Find where the given text appears and provide that cell's center as [x, y] coordinate. 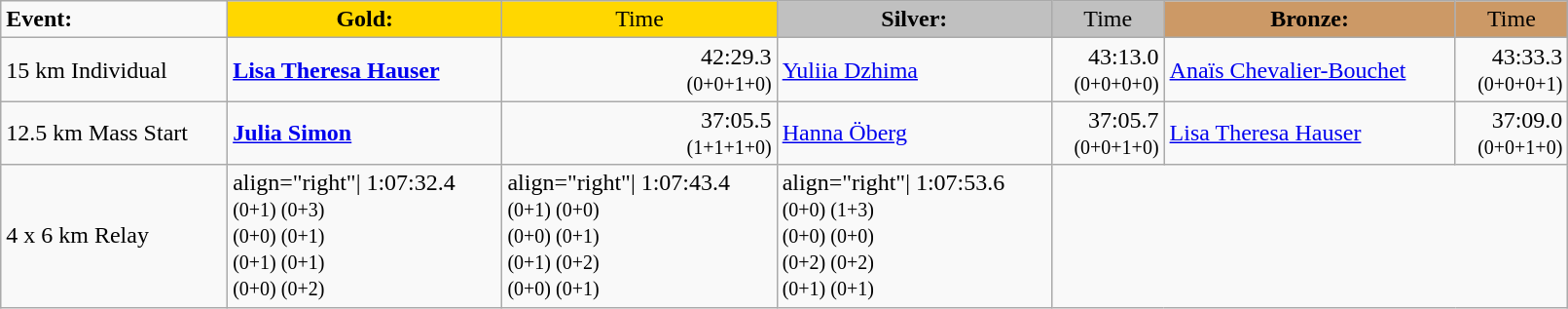
Silver: [914, 19]
43:33.3(0+0+0+1) [1512, 70]
37:09.0(0+0+1+0) [1512, 133]
42:29.3(0+0+1+0) [639, 70]
align="right"| 1:07:53.6(0+0) (1+3)(0+0) (0+0)(0+2) (0+2)(0+1) (0+1) [914, 236]
Hanna Öberg [914, 133]
43:13.0(0+0+0+0) [1108, 70]
align="right"| 1:07:43.4(0+1) (0+0)(0+0) (0+1)(0+1) (0+2)(0+0) (0+1) [639, 236]
Event: [115, 19]
37:05.5(1+1+1+0) [639, 133]
12.5 km Mass Start [115, 133]
align="right"| 1:07:32.4(0+1) (0+3)(0+0) (0+1)(0+1) (0+1)(0+0) (0+2) [365, 236]
37:05.7(0+0+1+0) [1108, 133]
Bronze: [1310, 19]
4 x 6 km Relay [115, 236]
Yuliia Dzhima [914, 70]
Gold: [365, 19]
Anaïs Chevalier-Bouchet [1310, 70]
15 km Individual [115, 70]
Julia Simon [365, 133]
